Return the [x, y] coordinate for the center point of the cell that contains the specified text.  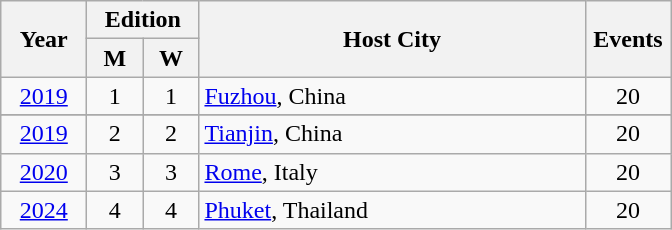
Host City [392, 39]
M [115, 58]
2024 [44, 210]
Events [628, 39]
Rome, Italy [392, 172]
Tianjin, China [392, 134]
Phuket, Thailand [392, 210]
Fuzhou, China [392, 96]
2020 [44, 172]
W [171, 58]
Year [44, 39]
Edition [143, 20]
